Find where the given text appears and provide that cell's center as (x, y) coordinate. 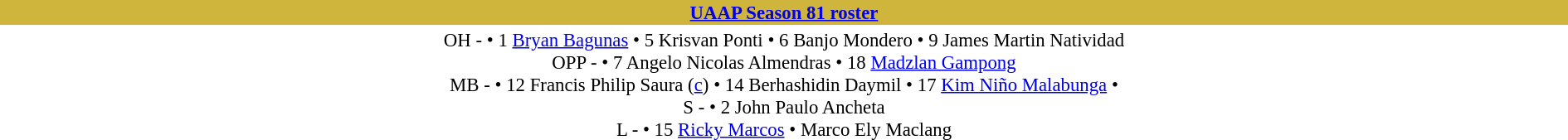
UAAP Season 81 roster (784, 12)
